Return (x, y) of the center of cell containing provided text 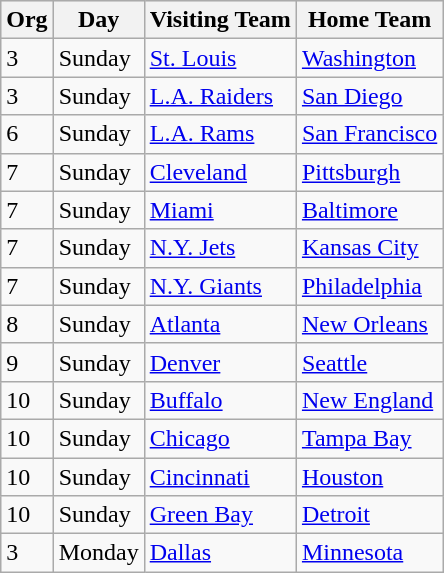
Seattle (369, 362)
Detroit (369, 515)
Green Bay (220, 515)
Kansas City (369, 248)
San Francisco (369, 134)
Cleveland (220, 172)
Buffalo (220, 400)
Baltimore (369, 210)
St. Louis (220, 58)
Chicago (220, 438)
N.Y. Jets (220, 248)
Philadelphia (369, 286)
Miami (220, 210)
Monday (98, 553)
Cincinnati (220, 477)
Visiting Team (220, 20)
Day (98, 20)
L.A. Rams (220, 134)
9 (27, 362)
Home Team (369, 20)
N.Y. Giants (220, 286)
Org (27, 20)
8 (27, 324)
Denver (220, 362)
Atlanta (220, 324)
Minnesota (369, 553)
6 (27, 134)
New England (369, 400)
Pittsburgh (369, 172)
Tampa Bay (369, 438)
New Orleans (369, 324)
L.A. Raiders (220, 96)
Dallas (220, 553)
San Diego (369, 96)
Washington (369, 58)
Houston (369, 477)
